Find where the given text appears and provide that cell's center as (x, y) coordinate. 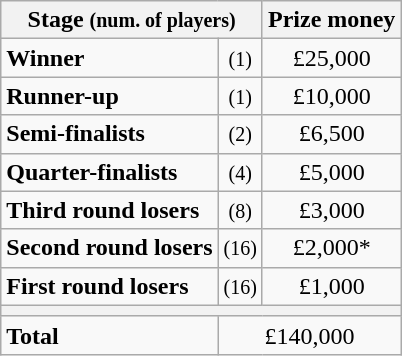
Stage (num. of players) (132, 20)
(2) (240, 134)
First round losers (110, 286)
Total (110, 335)
(8) (240, 210)
£10,000 (331, 96)
Quarter-finalists (110, 172)
£140,000 (310, 335)
(4) (240, 172)
£25,000 (331, 58)
Semi-finalists (110, 134)
Runner-up (110, 96)
£6,500 (331, 134)
£2,000* (331, 248)
£3,000 (331, 210)
Winner (110, 58)
£1,000 (331, 286)
Third round losers (110, 210)
£5,000 (331, 172)
Second round losers (110, 248)
Prize money (331, 20)
